Pinpoint the cell where the given text exists, returning its (X, Y) midpoint coordinate. 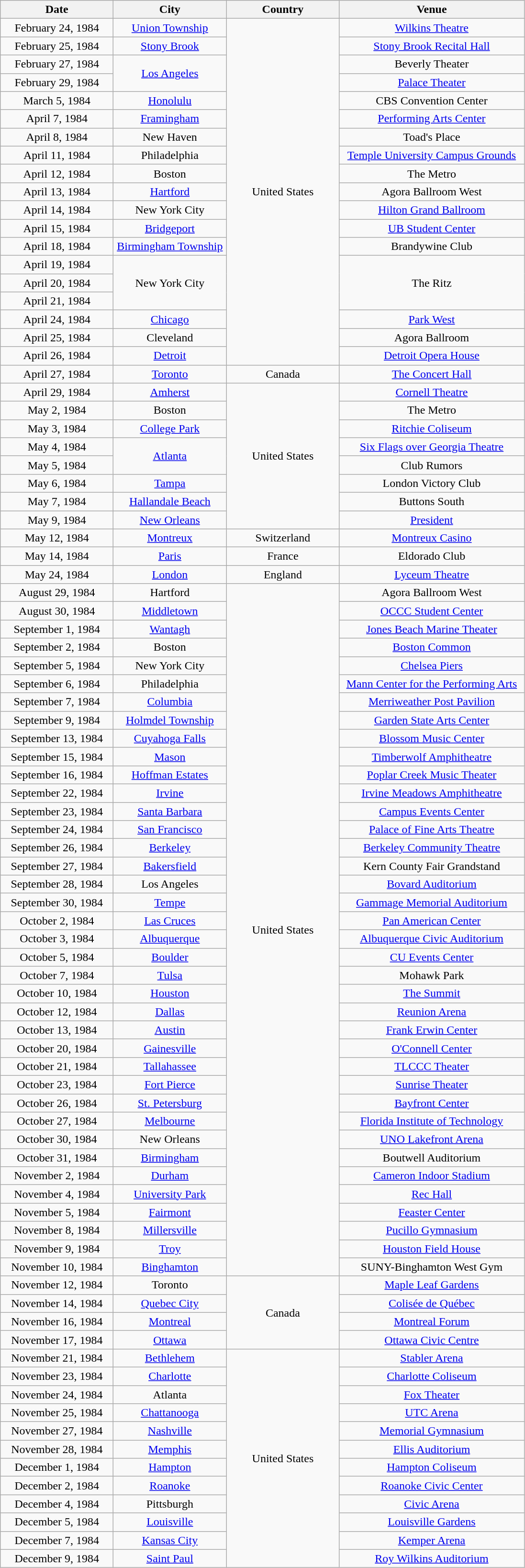
Hilton Grand Ballroom (432, 210)
February 27, 1984 (57, 64)
Fort Pierce (170, 1084)
Binghamton (170, 1267)
UB Student Center (432, 228)
February 29, 1984 (57, 82)
Las Cruces (170, 921)
Amherst (170, 392)
Date (57, 10)
May 2, 1984 (57, 410)
Boston Common (432, 647)
Mohawk Park (432, 975)
November 16, 1984 (57, 1321)
Ottawa (170, 1340)
Hampton (170, 1467)
September 23, 1984 (57, 812)
April 26, 1984 (57, 356)
Memphis (170, 1449)
Stony Brook Recital Hall (432, 46)
Tulsa (170, 975)
Paris (170, 556)
April 29, 1984 (57, 392)
Park West (432, 319)
April 8, 1984 (57, 137)
October 10, 1984 (57, 993)
December 9, 1984 (57, 1558)
City (170, 10)
New Haven (170, 137)
Cameron Indoor Stadium (432, 1176)
May 4, 1984 (57, 447)
Detroit Opera House (432, 356)
October 12, 1984 (57, 1012)
Mann Center for the Performing Arts (432, 684)
Kansas City (170, 1540)
CBS Convention Center (432, 101)
Colisée de Québec (432, 1303)
The Concert Hall (432, 374)
Nashville (170, 1431)
Berkeley (170, 848)
Boulder (170, 957)
Club Rumors (432, 465)
October 5, 1984 (57, 957)
Jones Beach Marine Theater (432, 629)
Santa Barbara (170, 812)
November 12, 1984 (57, 1285)
Bovard Auditorium (432, 884)
October 20, 1984 (57, 1048)
Maple Leaf Gardens (432, 1285)
Birmingham Township (170, 247)
October 31, 1984 (57, 1158)
May 24, 1984 (57, 575)
Roanoke (170, 1486)
Hampton Coliseum (432, 1467)
College Park (170, 429)
November 25, 1984 (57, 1413)
England (283, 575)
October 7, 1984 (57, 975)
Quebec City (170, 1303)
Stabler Arena (432, 1358)
Tempe (170, 902)
Toad's Place (432, 137)
Bakersfield (170, 866)
SUNY-Binghamton West Gym (432, 1267)
September 13, 1984 (57, 738)
April 21, 1984 (57, 301)
The Ritz (432, 283)
Lyceum Theatre (432, 575)
Bethlehem (170, 1358)
Timberwolf Amphitheatre (432, 756)
CU Events Center (432, 957)
November 10, 1984 (57, 1267)
Montreal Forum (432, 1321)
Austin (170, 1030)
Brandywine Club (432, 247)
December 2, 1984 (57, 1486)
Blossom Music Center (432, 738)
Albuquerque Civic Auditorium (432, 939)
September 16, 1984 (57, 775)
February 25, 1984 (57, 46)
March 5, 1984 (57, 101)
Ottawa Civic Centre (432, 1340)
Framingham (170, 119)
TLCCC Theater (432, 1066)
Tallahassee (170, 1066)
Civic Arena (432, 1504)
November 27, 1984 (57, 1431)
September 6, 1984 (57, 684)
November 9, 1984 (57, 1249)
Gainesville (170, 1048)
Stony Brook (170, 46)
Florida Institute of Technology (432, 1121)
April 15, 1984 (57, 228)
Temple University Campus Grounds (432, 155)
Pucillo Gymnasium (432, 1230)
April 12, 1984 (57, 173)
April 14, 1984 (57, 210)
Millersville (170, 1230)
Performing Arts Center (432, 119)
Montreal (170, 1321)
London (170, 575)
November 17, 1984 (57, 1340)
May 9, 1984 (57, 519)
May 6, 1984 (57, 483)
November 21, 1984 (57, 1358)
Wantagh (170, 629)
Montreux Casino (432, 538)
President (432, 519)
September 7, 1984 (57, 702)
Merriweather Post Pavilion (432, 702)
Louisville Gardens (432, 1522)
April 19, 1984 (57, 265)
Rec Hall (432, 1194)
Honolulu (170, 101)
September 26, 1984 (57, 848)
London Victory Club (432, 483)
St. Petersburg (170, 1103)
Mason (170, 756)
San Francisco (170, 830)
Bayfront Center (432, 1103)
May 14, 1984 (57, 556)
Chelsea Piers (432, 666)
Cleveland (170, 338)
Bridgeport (170, 228)
April 13, 1984 (57, 192)
Holmdel Township (170, 720)
November 2, 1984 (57, 1176)
Boutwell Auditorium (432, 1158)
October 13, 1984 (57, 1030)
Charlotte (170, 1376)
November 5, 1984 (57, 1212)
October 2, 1984 (57, 921)
Frank Erwin Center (432, 1030)
Roanoke Civic Center (432, 1486)
April 11, 1984 (57, 155)
Roy Wilkins Auditorium (432, 1558)
Union Township (170, 28)
Wilkins Theatre (432, 28)
Six Flags over Georgia Theatre (432, 447)
November 8, 1984 (57, 1230)
September 9, 1984 (57, 720)
September 28, 1984 (57, 884)
September 2, 1984 (57, 647)
September 15, 1984 (57, 756)
September 22, 1984 (57, 793)
December 7, 1984 (57, 1540)
October 3, 1984 (57, 939)
Saint Paul (170, 1558)
April 25, 1984 (57, 338)
Albuquerque (170, 939)
Gammage Memorial Auditorium (432, 902)
Memorial Gymnasium (432, 1431)
April 20, 1984 (57, 283)
Venue (432, 10)
Kemper Arena (432, 1540)
Cornell Theatre (432, 392)
Charlotte Coliseum (432, 1376)
Melbourne (170, 1121)
Hallandale Beach (170, 501)
Hoffman Estates (170, 775)
December 1, 1984 (57, 1467)
Switzerland (283, 538)
Pittsburgh (170, 1504)
Middletown (170, 611)
Eldorado Club (432, 556)
April 24, 1984 (57, 319)
November 24, 1984 (57, 1395)
May 3, 1984 (57, 429)
May 7, 1984 (57, 501)
September 30, 1984 (57, 902)
O'Connell Center (432, 1048)
UNO Lakefront Arena (432, 1139)
April 7, 1984 (57, 119)
Agora Ballroom (432, 338)
April 18, 1984 (57, 247)
Cuyahoga Falls (170, 738)
August 29, 1984 (57, 593)
Tampa (170, 483)
Palace Theater (432, 82)
September 1, 1984 (57, 629)
December 5, 1984 (57, 1522)
Beverly Theater (432, 64)
December 4, 1984 (57, 1504)
Pan American Center (432, 921)
October 21, 1984 (57, 1066)
University Park (170, 1194)
November 4, 1984 (57, 1194)
Country (283, 10)
Berkeley Community Theatre (432, 848)
February 24, 1984 (57, 28)
Birmingham (170, 1158)
Poplar Creek Music Theater (432, 775)
Chicago (170, 319)
Chattanooga (170, 1413)
France (283, 556)
The Summit (432, 993)
Palace of Fine Arts Theatre (432, 830)
Houston (170, 993)
November 14, 1984 (57, 1303)
September 24, 1984 (57, 830)
Ellis Auditorium (432, 1449)
Garden State Arts Center (432, 720)
Sunrise Theater (432, 1084)
UTC Arena (432, 1413)
April 27, 1984 (57, 374)
Fox Theater (432, 1395)
October 26, 1984 (57, 1103)
OCCC Student Center (432, 611)
Houston Field House (432, 1249)
Campus Events Center (432, 812)
October 27, 1984 (57, 1121)
Columbia (170, 702)
October 23, 1984 (57, 1084)
Fairmont (170, 1212)
November 28, 1984 (57, 1449)
Buttons South (432, 501)
May 5, 1984 (57, 465)
Dallas (170, 1012)
Kern County Fair Grandstand (432, 866)
May 12, 1984 (57, 538)
Reunion Arena (432, 1012)
August 30, 1984 (57, 611)
November 23, 1984 (57, 1376)
Louisville (170, 1522)
Ritchie Coliseum (432, 429)
Detroit (170, 356)
Montreux (170, 538)
September 5, 1984 (57, 666)
Durham (170, 1176)
Troy (170, 1249)
Irvine (170, 793)
October 30, 1984 (57, 1139)
September 27, 1984 (57, 866)
Irvine Meadows Amphitheatre (432, 793)
Feaster Center (432, 1212)
